Find where the given text appears and provide that cell's center as (X, Y) coordinate. 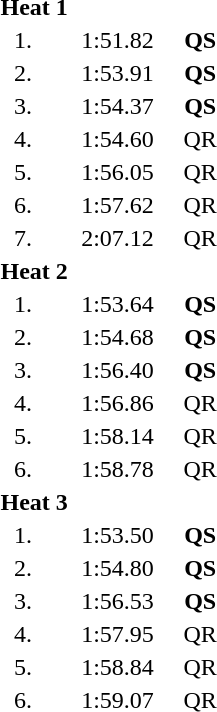
1:58.14 (118, 436)
1:54.37 (118, 106)
1:56.40 (118, 370)
1:54.80 (118, 568)
1:57.62 (118, 205)
1:58.84 (118, 667)
1:57.95 (118, 634)
1:53.91 (118, 73)
1:53.50 (118, 535)
1:56.53 (118, 601)
1:53.64 (118, 304)
2:07.12 (118, 238)
1:56.05 (118, 172)
1:56.86 (118, 403)
1:51.82 (118, 40)
1:54.60 (118, 139)
1:54.68 (118, 337)
1:58.78 (118, 469)
